Capture the cell that displays the provided text and extract its [X, Y] central coordinate. 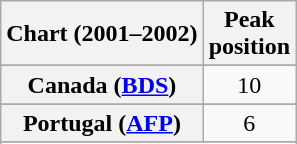
6 [249, 123]
Peakposition [249, 34]
Canada (BDS) [102, 85]
Chart (2001–2002) [102, 34]
10 [249, 85]
Portugal (AFP) [102, 123]
